Provide the (x, y) coordinate of the cell's center where the given text is located.  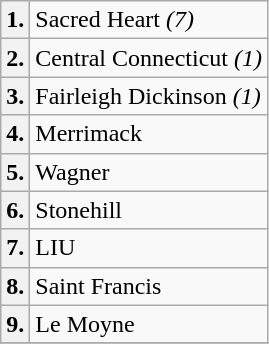
Central Connecticut (1) (149, 58)
Merrimack (149, 134)
5. (16, 172)
2. (16, 58)
7. (16, 248)
3. (16, 96)
Stonehill (149, 210)
Wagner (149, 172)
6. (16, 210)
Saint Francis (149, 286)
Le Moyne (149, 324)
8. (16, 286)
9. (16, 324)
Sacred Heart (7) (149, 20)
Fairleigh Dickinson (1) (149, 96)
4. (16, 134)
1. (16, 20)
LIU (149, 248)
